Output the (x, y) coordinate of the center of the cell containing the given text.  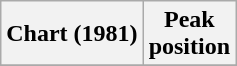
Peakposition (189, 34)
Chart (1981) (72, 34)
